Determine the (x, y) coordinate at the center of the cell enclosing the given text.  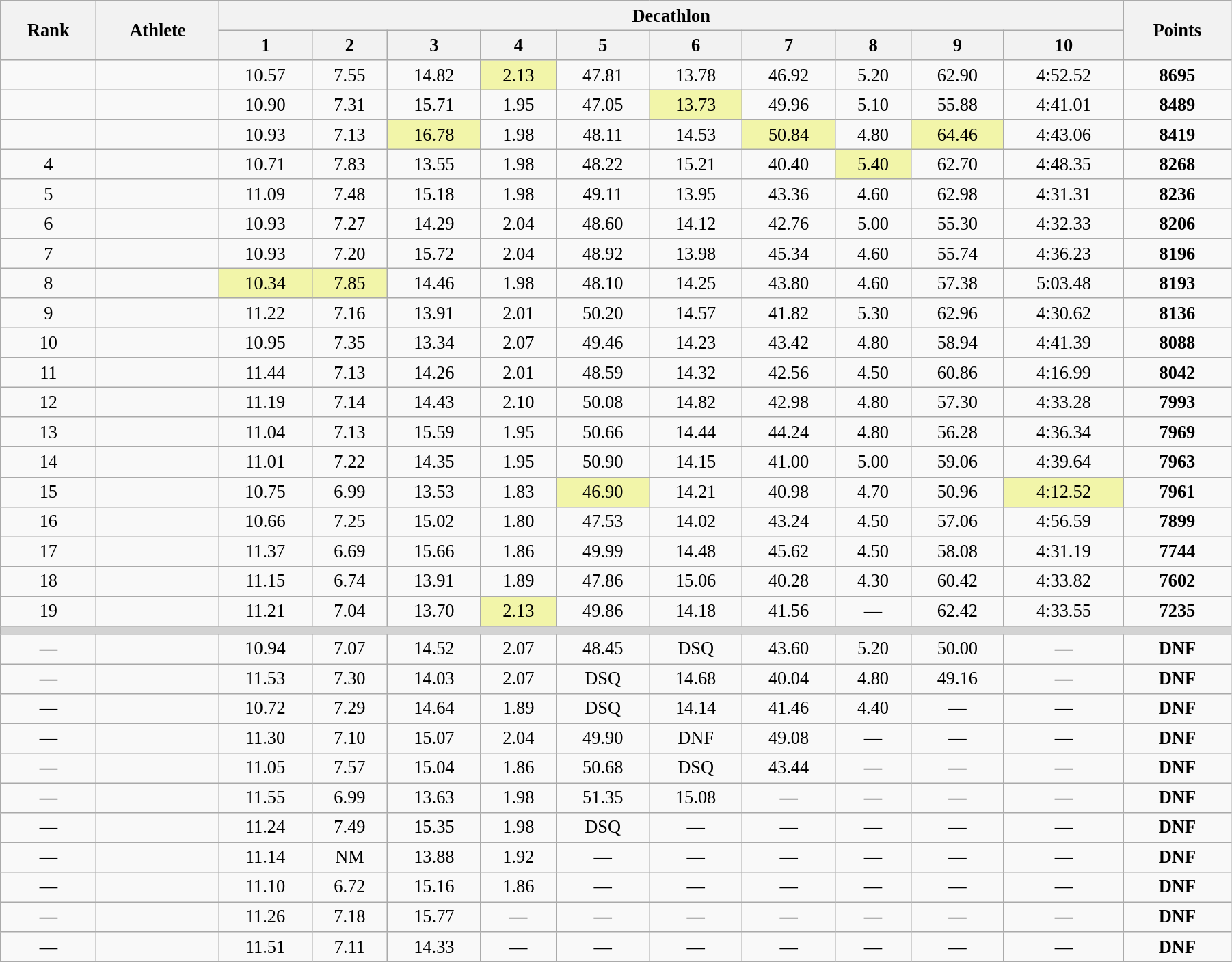
8489 (1177, 105)
7.83 (350, 164)
48.59 (603, 373)
14.29 (434, 224)
14.46 (434, 283)
49.46 (603, 343)
Rank (49, 30)
50.00 (957, 649)
51.35 (603, 798)
14.15 (696, 462)
14.12 (696, 224)
7.35 (350, 343)
49.96 (789, 105)
4:33.82 (1064, 581)
11 (49, 373)
5.30 (874, 313)
10.90 (265, 105)
8042 (1177, 373)
57.38 (957, 283)
58.08 (957, 551)
49.86 (603, 611)
42.56 (789, 373)
11.10 (265, 887)
43.44 (789, 768)
60.42 (957, 581)
14.32 (696, 373)
1.80 (518, 522)
13.98 (696, 254)
4:12.52 (1064, 492)
8695 (1177, 75)
4:52.52 (1064, 75)
7.07 (350, 649)
43.60 (789, 649)
55.74 (957, 254)
7961 (1177, 492)
4:39.64 (1064, 462)
13 (49, 432)
7.11 (350, 946)
15.59 (434, 432)
10.66 (265, 522)
15 (49, 492)
42.76 (789, 224)
13.70 (434, 611)
Decathlon (671, 15)
7.22 (350, 462)
16.78 (434, 135)
7.16 (350, 313)
62.42 (957, 611)
10.95 (265, 343)
11.24 (265, 827)
7.55 (350, 75)
11.15 (265, 581)
47.05 (603, 105)
4:43.06 (1064, 135)
8268 (1177, 164)
5:03.48 (1064, 283)
2 (350, 45)
7.30 (350, 678)
16 (49, 522)
48.60 (603, 224)
11.26 (265, 917)
15.66 (434, 551)
14.02 (696, 522)
7969 (1177, 432)
4.40 (874, 708)
15.35 (434, 827)
13.73 (696, 105)
41.46 (789, 708)
13.95 (696, 194)
60.86 (957, 373)
41.56 (789, 611)
1 (265, 45)
10.57 (265, 75)
7.85 (350, 283)
14.23 (696, 343)
41.82 (789, 313)
5.40 (874, 164)
15.04 (434, 768)
11.55 (265, 798)
7.31 (350, 105)
12 (49, 402)
4:32.33 (1064, 224)
55.30 (957, 224)
1.92 (518, 857)
1.83 (518, 492)
8236 (1177, 194)
15.77 (434, 917)
47.86 (603, 581)
48.92 (603, 254)
11.05 (265, 768)
7.25 (350, 522)
14.35 (434, 462)
50.08 (603, 402)
62.96 (957, 313)
15.16 (434, 887)
7.20 (350, 254)
6.72 (350, 887)
43.24 (789, 522)
11.37 (265, 551)
11.01 (265, 462)
8206 (1177, 224)
7.10 (350, 738)
7.14 (350, 402)
11.22 (265, 313)
42.98 (789, 402)
59.06 (957, 462)
15.21 (696, 164)
45.62 (789, 551)
46.92 (789, 75)
11.53 (265, 678)
14.18 (696, 611)
13.78 (696, 75)
58.94 (957, 343)
18 (49, 581)
15.06 (696, 581)
7.49 (350, 827)
50.84 (789, 135)
56.28 (957, 432)
4:48.35 (1064, 164)
50.68 (603, 768)
3 (434, 45)
11.04 (265, 432)
43.42 (789, 343)
4.70 (874, 492)
11.30 (265, 738)
11.09 (265, 194)
14.52 (434, 649)
40.40 (789, 164)
NM (350, 857)
7.57 (350, 768)
15.72 (434, 254)
15.02 (434, 522)
4:41.39 (1064, 343)
7.29 (350, 708)
7602 (1177, 581)
47.81 (603, 75)
15.07 (434, 738)
14.14 (696, 708)
13.63 (434, 798)
45.34 (789, 254)
7993 (1177, 402)
13.55 (434, 164)
11.21 (265, 611)
Athlete (157, 30)
4:33.28 (1064, 402)
14.68 (696, 678)
62.90 (957, 75)
14.53 (696, 135)
17 (49, 551)
49.08 (789, 738)
14.33 (434, 946)
4:30.62 (1064, 313)
8136 (1177, 313)
4:56.59 (1064, 522)
40.98 (789, 492)
43.80 (789, 283)
7744 (1177, 551)
8419 (1177, 135)
8088 (1177, 343)
14.21 (696, 492)
41.00 (789, 462)
11.19 (265, 402)
10.72 (265, 708)
4:31.19 (1064, 551)
48.22 (603, 164)
8193 (1177, 283)
4:36.34 (1064, 432)
44.24 (789, 432)
55.88 (957, 105)
5.10 (874, 105)
57.06 (957, 522)
7963 (1177, 462)
4:33.55 (1064, 611)
4:31.31 (1064, 194)
50.20 (603, 313)
14.64 (434, 708)
14.57 (696, 313)
13.53 (434, 492)
10.34 (265, 283)
46.90 (603, 492)
19 (49, 611)
50.96 (957, 492)
6.69 (350, 551)
6.74 (350, 581)
Points (1177, 30)
11.14 (265, 857)
4:41.01 (1064, 105)
2.10 (518, 402)
14.26 (434, 373)
49.11 (603, 194)
14 (49, 462)
7235 (1177, 611)
14.25 (696, 283)
13.34 (434, 343)
4:16.99 (1064, 373)
4:36.23 (1064, 254)
10.75 (265, 492)
7899 (1177, 522)
14.03 (434, 678)
49.90 (603, 738)
14.43 (434, 402)
64.46 (957, 135)
48.45 (603, 649)
47.53 (603, 522)
49.16 (957, 678)
11.44 (265, 373)
40.28 (789, 581)
49.99 (603, 551)
57.30 (957, 402)
62.98 (957, 194)
62.70 (957, 164)
14.48 (696, 551)
15.08 (696, 798)
10.71 (265, 164)
7.27 (350, 224)
7.04 (350, 611)
7.48 (350, 194)
50.90 (603, 462)
48.11 (603, 135)
15.18 (434, 194)
14.44 (696, 432)
4.30 (874, 581)
40.04 (789, 678)
11.51 (265, 946)
15.71 (434, 105)
10.94 (265, 649)
48.10 (603, 283)
13.88 (434, 857)
7.18 (350, 917)
50.66 (603, 432)
43.36 (789, 194)
8196 (1177, 254)
